Determine the [x, y] coordinate at the center of the cell enclosing the given text.  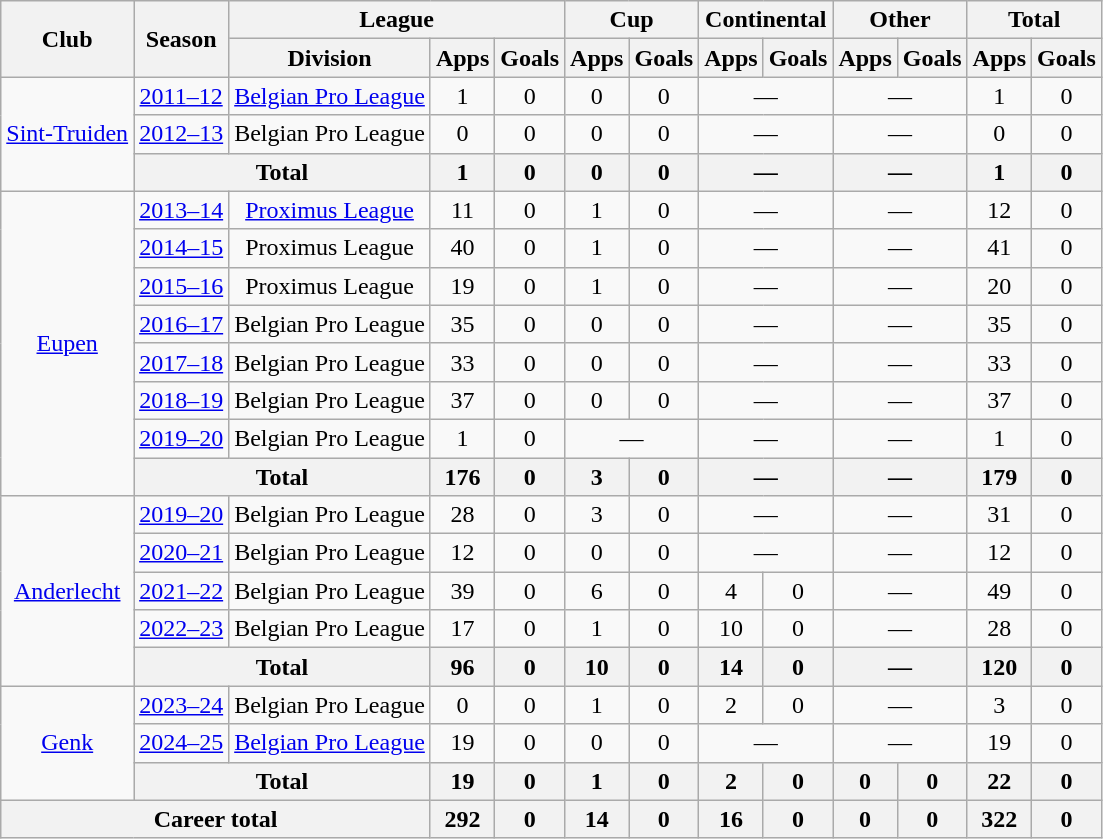
11 [462, 210]
Cup [632, 20]
Eupen [68, 343]
2022–23 [182, 629]
Season [182, 39]
Division [330, 58]
2020–21 [182, 553]
Club [68, 39]
31 [999, 515]
179 [999, 477]
2011–12 [182, 96]
2017–18 [182, 362]
2018–19 [182, 400]
League [397, 20]
22 [999, 781]
2013–14 [182, 210]
Career total [216, 819]
Continental [766, 20]
Anderlecht [68, 591]
176 [462, 477]
40 [462, 248]
39 [462, 591]
322 [999, 819]
2023–24 [182, 705]
2012–13 [182, 134]
96 [462, 667]
16 [731, 819]
2015–16 [182, 286]
2021–22 [182, 591]
4 [731, 591]
20 [999, 286]
Genk [68, 743]
6 [597, 591]
17 [462, 629]
Sint-Truiden [68, 134]
292 [462, 819]
2014–15 [182, 248]
2016–17 [182, 324]
120 [999, 667]
Other [900, 20]
2024–25 [182, 743]
41 [999, 248]
49 [999, 591]
